Search for the cell housing the specified text and yield its (x, y) center coordinate. 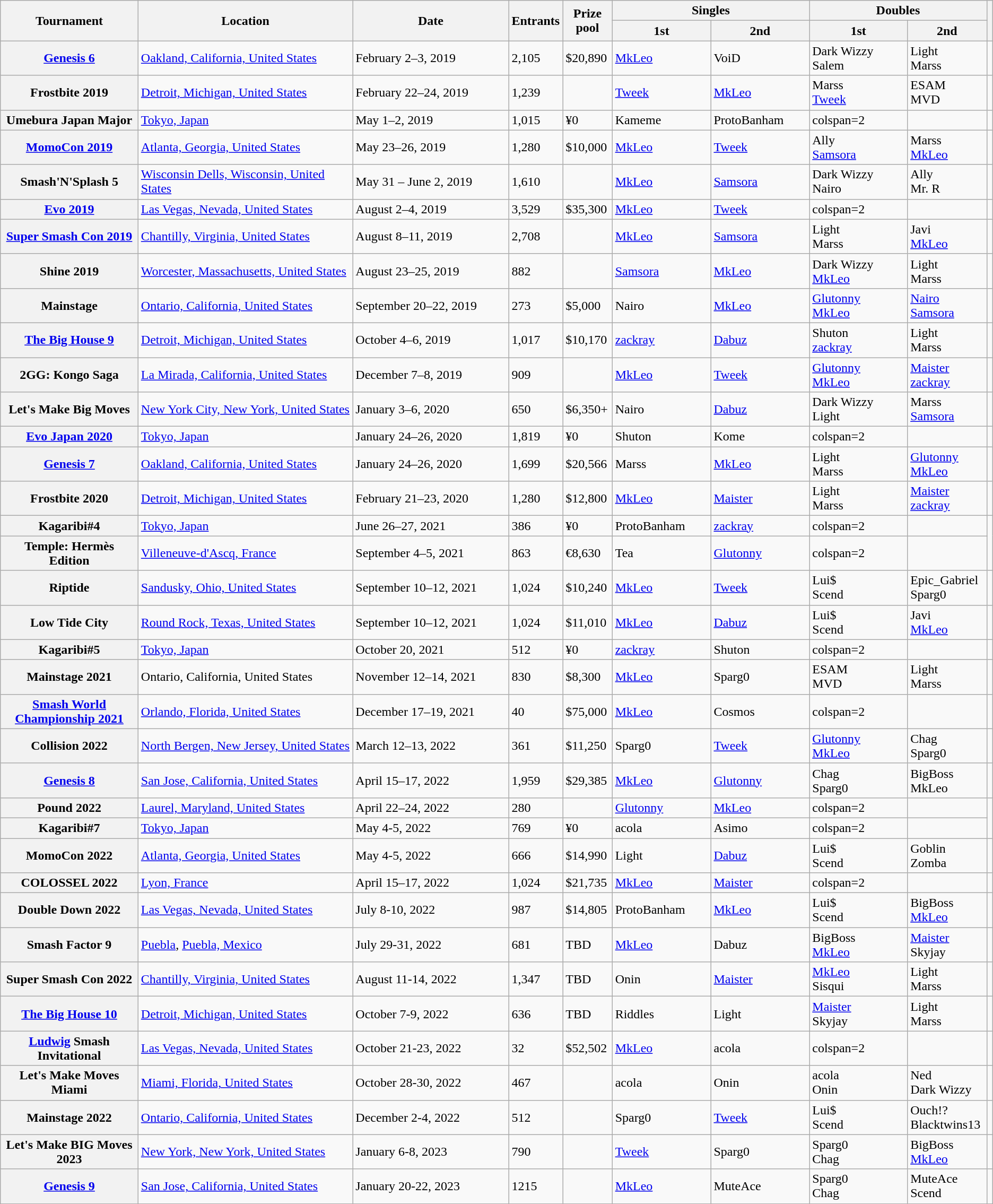
1,015 (536, 120)
1,959 (536, 780)
La Mirada, California, United States (245, 375)
$52,502 (588, 1049)
Riddles (661, 1014)
North Bergen, New Jersey, United States (245, 746)
Pound 2022 (69, 808)
Laurel, Maryland, United States (245, 808)
$12,800 (588, 499)
August 2–4, 2019 (431, 209)
$8,300 (588, 677)
Kagaribi#4 (69, 526)
882 (536, 271)
361 (536, 746)
MuteAce (760, 1186)
3,529 (536, 209)
July 29-31, 2022 (431, 945)
Genesis 8 (69, 780)
Dark Wizzy MkLeo (858, 271)
863 (536, 553)
December 17–19, 2021 (431, 711)
$14,990 (588, 855)
2,105 (536, 58)
Marss Samsora (947, 410)
1,610 (536, 181)
Smash Factor 9 (69, 945)
2GG: Kongo Saga (69, 375)
Kome (760, 437)
Smash'N'Splash 5 (69, 181)
$10,170 (588, 340)
280 (536, 808)
$21,735 (588, 883)
Super Smash Con 2022 (69, 980)
Temple: Hermès Edition (69, 553)
$10,240 (588, 588)
New York, New York, United States (245, 1151)
MomoCon 2019 (69, 148)
1,699 (536, 464)
Shine 2019 (69, 271)
January 20-22, 2023 (431, 1186)
Doubles (898, 11)
Collision 2022 (69, 746)
VoiD (760, 58)
Puebla, Puebla, Mexico (245, 945)
MuteAce Scend (947, 1186)
32 (536, 1049)
Mainstage (69, 306)
May 1–2, 2019 (431, 120)
1,819 (536, 437)
June 26–27, 2021 (431, 526)
Evo Japan 2020 (69, 437)
273 (536, 306)
636 (536, 1014)
$6,350+ (588, 410)
May 23–26, 2019 (431, 148)
Nairo Samsora (947, 306)
Round Rock, Texas, United States (245, 622)
790 (536, 1151)
Double Down 2022 (69, 911)
Worcester, Massachusetts, United States (245, 271)
Umebura Japan Major (69, 120)
Mainstage 2021 (69, 677)
October 7-9, 2022 (431, 1014)
$20,566 (588, 464)
$35,300 (588, 209)
769 (536, 828)
386 (536, 526)
650 (536, 410)
COLOSSEL 2022 (69, 883)
November 12–14, 2021 (431, 677)
MomoCon 2022 (69, 855)
February 21–23, 2020 (431, 499)
The Big House 9 (69, 340)
467 (536, 1082)
September 20–22, 2019 (431, 306)
Ally Samsora (858, 148)
Kameme (661, 120)
Genesis 7 (69, 464)
Low Tide City (69, 622)
830 (536, 677)
July 8-10, 2022 (431, 911)
Tea (661, 553)
Dark Wizzy Light (858, 410)
Singles (711, 11)
The Big House 10 (69, 1014)
Let's Make Moves Miami (69, 1082)
Villeneuve-d'Ascq, France (245, 553)
$5,000 (588, 306)
Frostbite 2019 (69, 92)
1,239 (536, 92)
Cosmos (760, 711)
Location (245, 21)
Frostbite 2020 (69, 499)
Ned Dark Wizzy (947, 1082)
Asimo (760, 828)
February 2–3, 2019 (431, 58)
acola Onin (858, 1082)
1215 (536, 1186)
Let's Make BIG Moves 2023 (69, 1151)
Genesis 9 (69, 1186)
Evo 2019 (69, 209)
40 (536, 711)
May 31 – June 2, 2019 (431, 181)
Kagaribi#5 (69, 649)
Marss MkLeo (947, 148)
April 22–24, 2022 (431, 808)
1,347 (536, 980)
October 4–6, 2019 (431, 340)
Wisconsin Dells, Wisconsin, United States (245, 181)
New York City, New York, United States (245, 410)
Date (431, 21)
Prize pool (588, 21)
987 (536, 911)
MkLeo Sisqui (858, 980)
$10,000 (588, 148)
Shuton zackray (858, 340)
August 8–11, 2019 (431, 237)
Ouch!? Blacktwins13 (947, 1118)
$11,250 (588, 746)
Super Smash Con 2019 (69, 237)
Kagaribi#7 (69, 828)
$14,805 (588, 911)
Dark Wizzy Nairo (858, 181)
Marss (661, 464)
Smash World Championship 2021 (69, 711)
October 20, 2021 (431, 649)
Sandusky, Ohio, United States (245, 588)
January 6-8, 2023 (431, 1151)
March 12–13, 2022 (431, 746)
$29,385 (588, 780)
666 (536, 855)
August 23–25, 2019 (431, 271)
Ludwig Smash Invitational (69, 1049)
Tournament (69, 21)
Lyon, France (245, 883)
August 11-14, 2022 (431, 980)
December 2-4, 2022 (431, 1118)
$11,010 (588, 622)
Ally Mr. R (947, 181)
Mainstage 2022 (69, 1118)
$20,890 (588, 58)
Riptide (69, 588)
October 21-23, 2022 (431, 1049)
Entrants (536, 21)
Goblin Zomba (947, 855)
Epic_Gabriel Sparg0 (947, 588)
February 22–24, 2019 (431, 92)
Genesis 6 (69, 58)
Miami, Florida, United States (245, 1082)
Marss Tweek (858, 92)
909 (536, 375)
December 7–8, 2019 (431, 375)
€8,630 (588, 553)
681 (536, 945)
1,017 (536, 340)
Dark Wizzy Salem (858, 58)
September 4–5, 2021 (431, 553)
$75,000 (588, 711)
2,708 (536, 237)
January 3–6, 2020 (431, 410)
Let's Make Big Moves (69, 410)
Orlando, Florida, United States (245, 711)
October 28-30, 2022 (431, 1082)
